Determine the (x, y) coordinate at the center of the cell enclosing the given text.  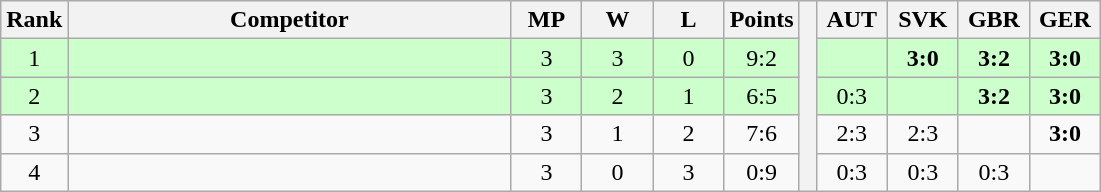
Points (762, 20)
9:2 (762, 58)
7:6 (762, 134)
SVK (922, 20)
0:9 (762, 172)
MP (546, 20)
GBR (994, 20)
L (688, 20)
Rank (34, 20)
AUT (852, 20)
6:5 (762, 96)
GER (1064, 20)
W (618, 20)
4 (34, 172)
Competitor (290, 20)
